Search for the cell housing the specified text and yield its (x, y) center coordinate. 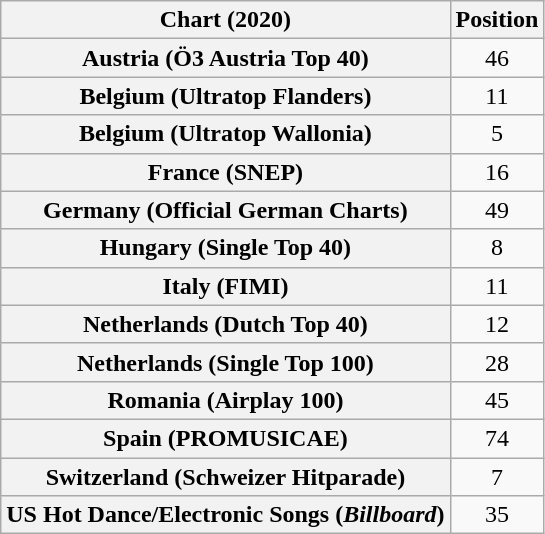
Chart (2020) (226, 20)
35 (497, 515)
Belgium (Ultratop Wallonia) (226, 134)
8 (497, 248)
Austria (Ö3 Austria Top 40) (226, 58)
Germany (Official German Charts) (226, 210)
Position (497, 20)
49 (497, 210)
Netherlands (Dutch Top 40) (226, 324)
5 (497, 134)
7 (497, 477)
12 (497, 324)
74 (497, 438)
Romania (Airplay 100) (226, 400)
Netherlands (Single Top 100) (226, 362)
45 (497, 400)
Spain (PROMUSICAE) (226, 438)
28 (497, 362)
US Hot Dance/Electronic Songs (Billboard) (226, 515)
Italy (FIMI) (226, 286)
46 (497, 58)
Switzerland (Schweizer Hitparade) (226, 477)
16 (497, 172)
France (SNEP) (226, 172)
Belgium (Ultratop Flanders) (226, 96)
Hungary (Single Top 40) (226, 248)
